Output the (X, Y) coordinate of the center of the cell containing the given text.  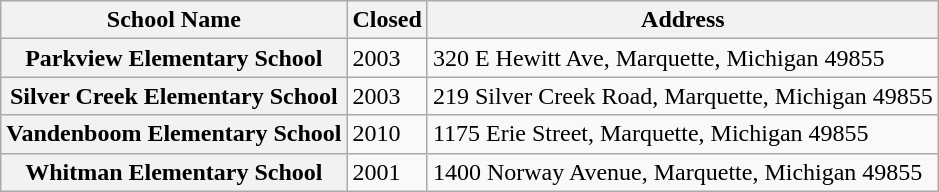
Parkview Elementary School (174, 58)
Silver Creek Elementary School (174, 96)
Address (682, 20)
Vandenboom Elementary School (174, 134)
320 E Hewitt Ave, Marquette, Michigan 49855 (682, 58)
School Name (174, 20)
1400 Norway Avenue, Marquette, Michigan 49855 (682, 172)
2001 (387, 172)
1175 Erie Street, Marquette, Michigan 49855 (682, 134)
Closed (387, 20)
219 Silver Creek Road, Marquette, Michigan 49855 (682, 96)
Whitman Elementary School (174, 172)
2010 (387, 134)
